Pinpoint the cell where the given text exists, returning its (x, y) midpoint coordinate. 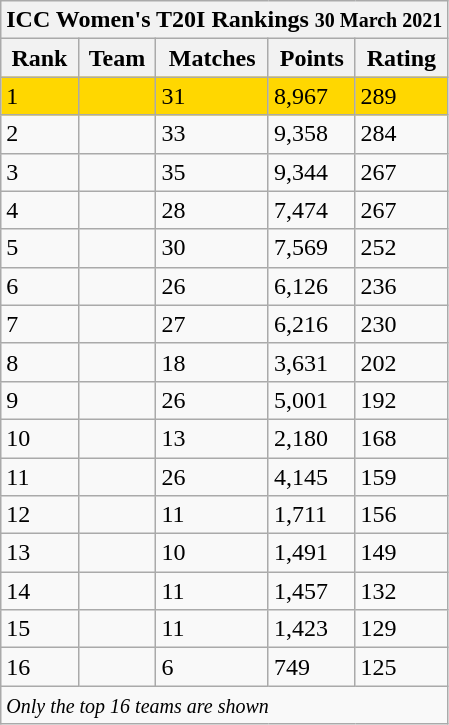
749 (312, 667)
27 (212, 324)
Rating (402, 58)
2 (40, 134)
168 (402, 438)
5 (40, 248)
35 (212, 172)
Points (312, 58)
6,216 (312, 324)
8 (40, 362)
129 (402, 629)
4,145 (312, 477)
192 (402, 400)
16 (40, 667)
Matches (212, 58)
14 (40, 591)
7,569 (312, 248)
132 (402, 591)
7,474 (312, 210)
Only the top 16 teams are shown (224, 705)
1,423 (312, 629)
ICC Women's T20I Rankings 30 March 2021 (224, 20)
Rank (40, 58)
125 (402, 667)
156 (402, 515)
8,967 (312, 96)
9,358 (312, 134)
18 (212, 362)
3,631 (312, 362)
159 (402, 477)
31 (212, 96)
33 (212, 134)
1,711 (312, 515)
Team (117, 58)
284 (402, 134)
149 (402, 553)
289 (402, 96)
5,001 (312, 400)
28 (212, 210)
6,126 (312, 286)
202 (402, 362)
9 (40, 400)
9,344 (312, 172)
30 (212, 248)
15 (40, 629)
3 (40, 172)
4 (40, 210)
236 (402, 286)
12 (40, 515)
7 (40, 324)
230 (402, 324)
1 (40, 96)
252 (402, 248)
2,180 (312, 438)
1,491 (312, 553)
1,457 (312, 591)
